Pinpoint the cell where the given text exists, returning its [x, y] midpoint coordinate. 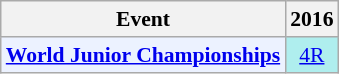
World Junior Championships [143, 55]
2016 [312, 19]
Event [143, 19]
4R [312, 55]
